Search for the cell housing the specified text and yield its [X, Y] center coordinate. 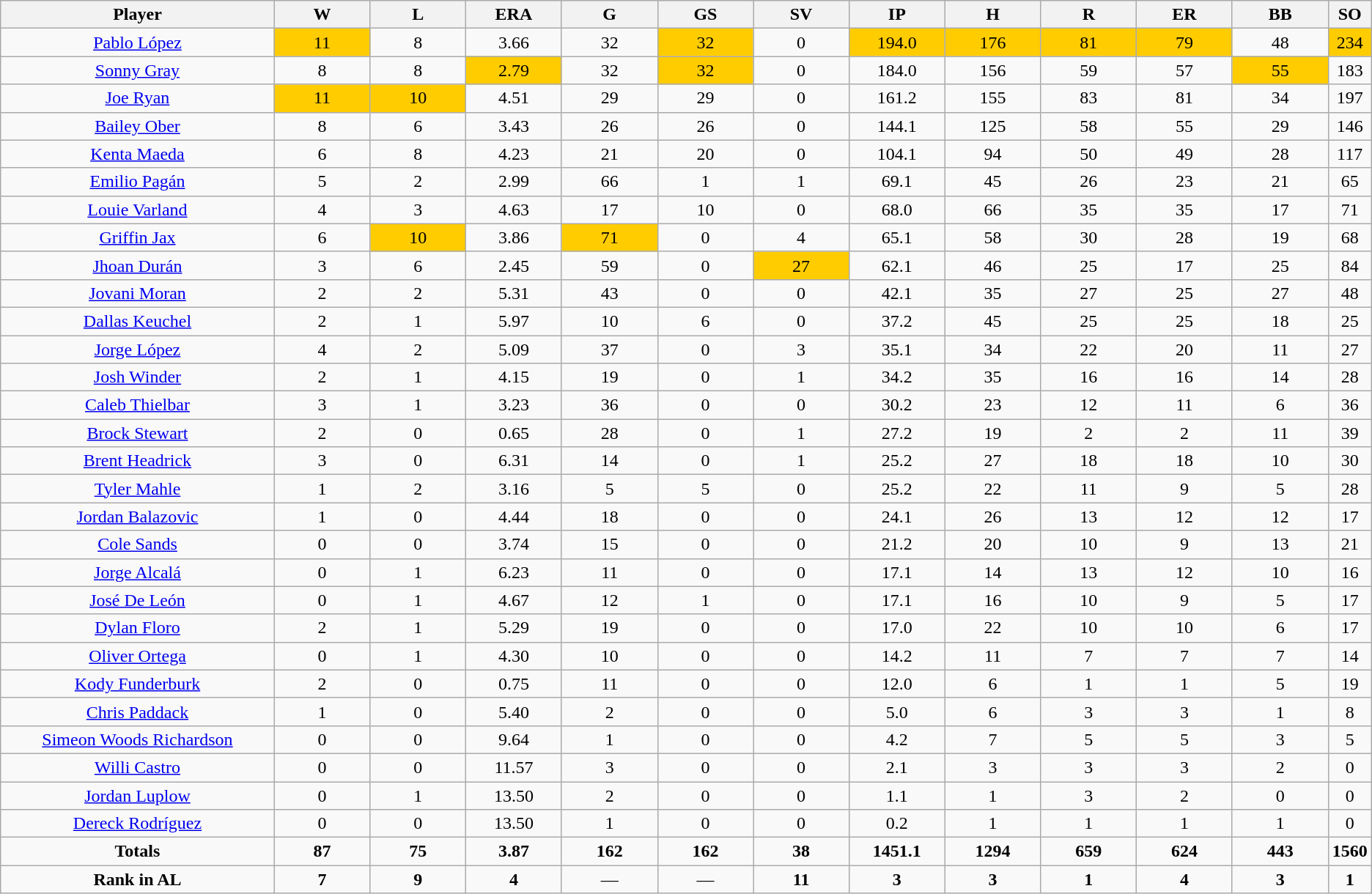
15 [610, 544]
3.43 [514, 126]
SV [802, 15]
G [610, 15]
4.30 [514, 656]
12.0 [897, 684]
34.2 [897, 377]
4.23 [514, 154]
17.0 [897, 628]
Brock Stewart [138, 433]
659 [1089, 851]
65 [1350, 182]
Dylan Floro [138, 628]
194.0 [897, 43]
5.09 [514, 350]
Cole Sands [138, 544]
3.66 [514, 43]
38 [802, 851]
Player [138, 15]
69.1 [897, 182]
BB [1280, 15]
5.31 [514, 293]
156 [992, 70]
GS [705, 15]
3.87 [514, 851]
Rank in AL [138, 879]
4.67 [514, 600]
197 [1350, 98]
Bailey Ober [138, 126]
43 [610, 293]
21.2 [897, 544]
2.1 [897, 767]
H [992, 15]
4.15 [514, 377]
Oliver Ortega [138, 656]
IP [897, 15]
Tyler Mahle [138, 489]
79 [1184, 43]
42.1 [897, 293]
Jovani Moran [138, 293]
Josh Winder [138, 377]
94 [992, 154]
6.31 [514, 461]
1.1 [897, 795]
176 [992, 43]
2.99 [514, 182]
104.1 [897, 154]
Dereck Rodríguez [138, 824]
83 [1089, 98]
Totals [138, 851]
46 [992, 265]
Sonny Gray [138, 70]
3.74 [514, 544]
3.23 [514, 405]
4.51 [514, 98]
62.1 [897, 265]
75 [418, 851]
5.40 [514, 712]
0.2 [897, 824]
José De León [138, 600]
443 [1280, 851]
ERA [514, 15]
1560 [1350, 851]
Pablo López [138, 43]
Jordan Balazovic [138, 517]
R [1089, 15]
4.63 [514, 210]
144.1 [897, 126]
11.57 [514, 767]
87 [322, 851]
Willi Castro [138, 767]
6.23 [514, 572]
Caleb Thielbar [138, 405]
2.45 [514, 265]
5.0 [897, 712]
4.2 [897, 739]
2.79 [514, 70]
68.0 [897, 210]
5.97 [514, 321]
37 [610, 350]
183 [1350, 70]
24.1 [897, 517]
Jorge López [138, 350]
234 [1350, 43]
68 [1350, 237]
0.75 [514, 684]
14.2 [897, 656]
W [322, 15]
Louie Varland [138, 210]
39 [1350, 433]
1451.1 [897, 851]
ER [1184, 15]
161.2 [897, 98]
30.2 [897, 405]
1294 [992, 851]
49 [1184, 154]
SO [1350, 15]
Jorge Alcalá [138, 572]
125 [992, 126]
3.86 [514, 237]
L [418, 15]
Chris Paddack [138, 712]
184.0 [897, 70]
Dallas Keuchel [138, 321]
Joe Ryan [138, 98]
Jordan Luplow [138, 795]
27.2 [897, 433]
Brent Headrick [138, 461]
Emilio Pagán [138, 182]
84 [1350, 265]
3.16 [514, 489]
37.2 [897, 321]
Jhoan Durán [138, 265]
117 [1350, 154]
35.1 [897, 350]
9.64 [514, 739]
Kenta Maeda [138, 154]
57 [1184, 70]
Griffin Jax [138, 237]
65.1 [897, 237]
4.44 [514, 517]
624 [1184, 851]
50 [1089, 154]
155 [992, 98]
146 [1350, 126]
Kody Funderburk [138, 684]
Simeon Woods Richardson [138, 739]
5.29 [514, 628]
0.65 [514, 433]
